Detect which cell encompasses the target text, then output its (X, Y) center coordinate. 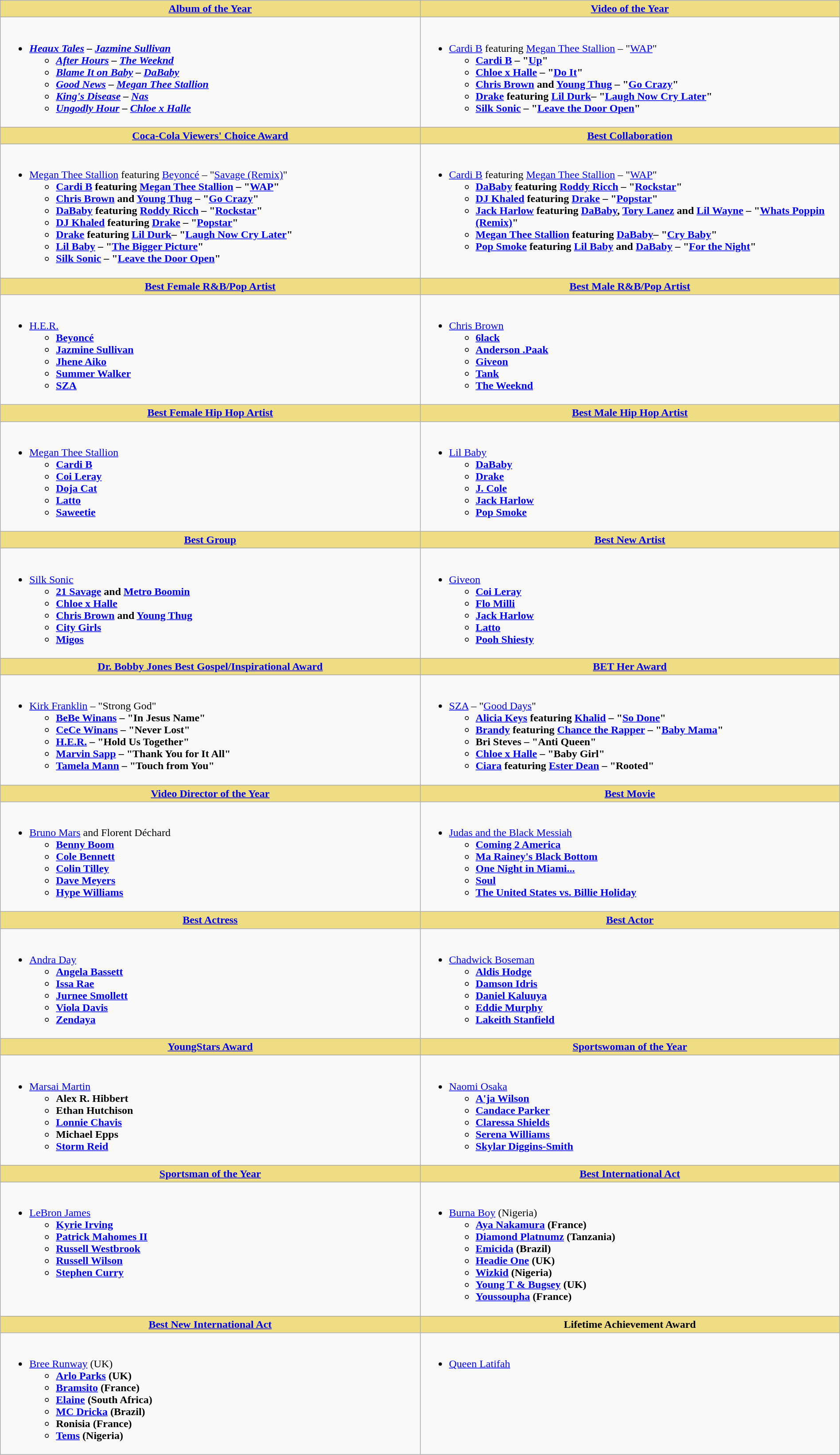
Album of the Year (210, 9)
Best Female R&B/Pop Artist (210, 286)
Naomi OsakaA'ja WilsonCandace ParkerClaressa ShieldsSerena WilliamsSkylar Diggins-Smith (630, 1110)
Chadwick BosemanAldis HodgeDamson IdrisDaniel KaluuyaEddie MurphyLakeith Stanfield (630, 984)
Best Actor (630, 920)
Best Male Hip Hop Artist (630, 413)
Dr. Bobby Jones Best Gospel/Inspirational Award (210, 666)
Sportswoman of the Year (630, 1047)
Silk Sonic21 Savage and Metro BoominChloe x HalleChris Brown and Young ThugCity GirlsMigos (210, 603)
Best New Artist (630, 540)
Judas and the Black MessiahComing 2 AmericaMa Rainey's Black BottomOne Night in Miami...SoulThe United States vs. Billie Holiday (630, 857)
Bree Runway (UK)Arlo Parks (UK)Bramsito (France)Elaine (South Africa)MC Dricka (Brazil)Ronisia (France)Tems (Nigeria) (210, 1394)
Megan Thee StallionCardi BCoi LerayDoja CatLattoSaweetie (210, 476)
Best Female Hip Hop Artist (210, 413)
LeBron JamesKyrie IrvingPatrick Mahomes IIRussell WestbrookRussell WilsonStephen Curry (210, 1249)
Chris Brown6lackAnderson .PaakGiveonTankThe Weeknd (630, 350)
Best Male R&B/Pop Artist (630, 286)
Sportsman of the Year (210, 1174)
BET Her Award (630, 666)
Bruno Mars and Florent DéchardBenny BoomCole BennettColin TilleyDave MeyersHype Williams (210, 857)
Video of the Year (630, 9)
Lil BabyDaBabyDrakeJ. ColeJack HarlowPop Smoke (630, 476)
Best Collaboration (630, 136)
Andra DayAngela BassettIssa RaeJurnee SmollettViola DavisZendaya (210, 984)
Best Actress (210, 920)
Video Director of the Year (210, 794)
Best International Act (630, 1174)
Best Movie (630, 794)
GiveonCoi LerayFlo MilliJack HarlowLattoPooh Shiesty (630, 603)
Best Group (210, 540)
Coca-Cola Viewers' Choice Award (210, 136)
Marsai MartinAlex R. HibbertEthan HutchisonLonnie ChavisMichael EppsStorm Reid (210, 1110)
YoungStars Award (210, 1047)
Best New International Act (210, 1324)
Queen Latifah (630, 1394)
Lifetime Achievement Award (630, 1324)
H.E.R.BeyoncéJazmine SullivanJhene AikoSummer WalkerSZA (210, 350)
